Output the (x, y) coordinate of the center of the cell containing the given text.  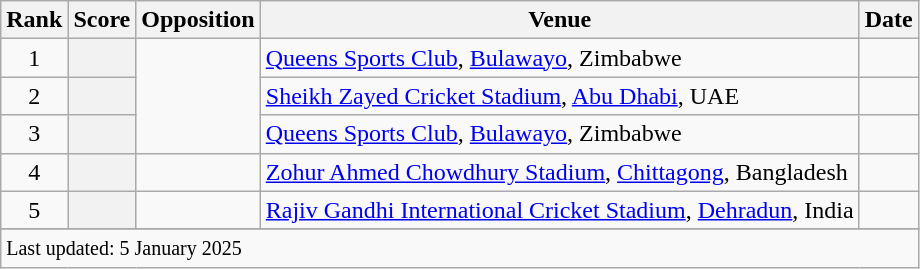
Sheikh Zayed Cricket Stadium, Abu Dhabi, UAE (560, 96)
Venue (560, 20)
Score (102, 20)
Last updated: 5 January 2025 (460, 248)
Rajiv Gandhi International Cricket Stadium, Dehradun, India (560, 210)
Zohur Ahmed Chowdhury Stadium, Chittagong, Bangladesh (560, 172)
Rank (34, 20)
3 (34, 134)
Date (888, 20)
1 (34, 58)
4 (34, 172)
Opposition (198, 20)
5 (34, 210)
2 (34, 96)
